Locate the cell with the specified text and output its [X, Y] center coordinate. 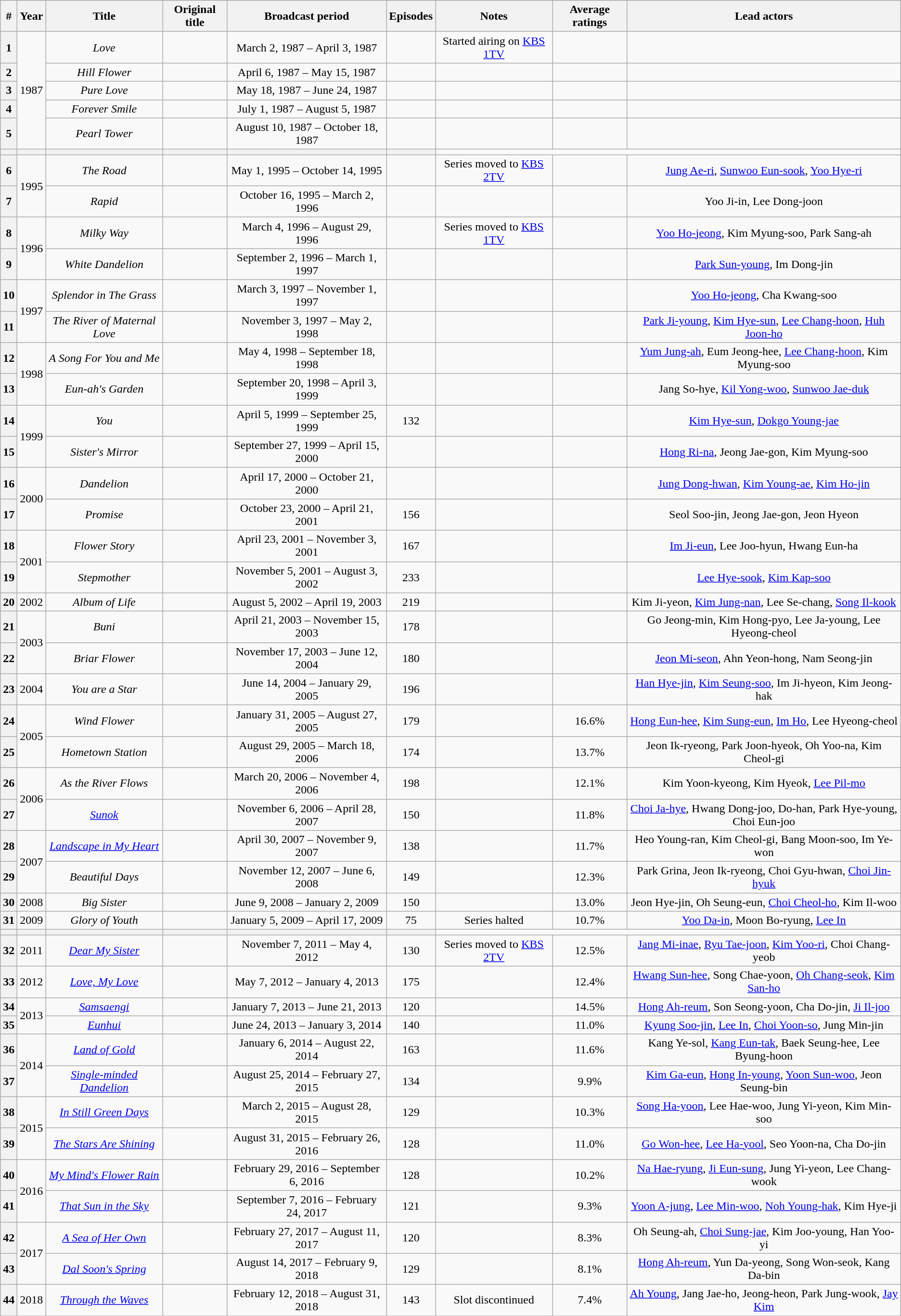
Album of Life [104, 602]
Yoo Ji-in, Lee Dong-joon [764, 201]
Landscape in My Heart [104, 846]
Milky Way [104, 233]
May 4, 1998 – September 18, 1998 [307, 358]
Hill Flower [104, 72]
Kim Hye-sun, Dokgo Young-jae [764, 421]
2007 [32, 862]
20 [9, 602]
September 2, 1996 – March 1, 1997 [307, 264]
13.7% [590, 752]
The Road [104, 170]
196 [411, 689]
Yum Jung-ah, Eum Jeong-hee, Lee Chang-hoon, Kim Myung-soo [764, 358]
Heo Young-ran, Kim Cheol-gi, Bang Moon-soo, Im Ye-won [764, 846]
7 [9, 201]
Song Ha-yoon, Lee Hae-woo, Jung Yi-yeon, Kim Min-soo [764, 1112]
Jung Ae-ri, Sunwoo Eun-sook, Yoo Hye-ri [764, 170]
12.1% [590, 783]
25 [9, 752]
8.3% [590, 1238]
14 [9, 421]
11.6% [590, 1050]
Series moved to KBS 1TV [494, 233]
2006 [32, 799]
November 5, 2001 – August 3, 2002 [307, 577]
Pearl Tower [104, 134]
149 [411, 878]
Jeon Ik-ryeong, Park Joon-hyeok, Oh Yoo-na, Kim Cheol-gi [764, 752]
15 [9, 452]
August 10, 1987 – October 18, 1987 [307, 134]
January 31, 2005 – August 27, 2005 [307, 721]
Started airing on KBS 1TV [494, 47]
August 14, 2017 – February 9, 2018 [307, 1269]
November 7, 2011 – May 4, 2012 [307, 951]
1996 [32, 248]
35 [9, 1025]
4 [9, 109]
The River of Maternal Love [104, 326]
Stepmother [104, 577]
19 [9, 577]
June 14, 2004 – January 29, 2005 [307, 689]
Land of Gold [104, 1050]
Na Hae-ryung, Ji Eun-sung, Jung Yi-yeon, Lee Chang-wook [764, 1175]
180 [411, 658]
2001 [32, 562]
Kim Ji-yeon, Kim Jung-nan, Lee Se-chang, Song Il-kook [764, 602]
April 17, 2000 – October 21, 2000 [307, 483]
February 27, 2017 – August 11, 2017 [307, 1238]
2 [9, 72]
February 29, 2016 – September 6, 2016 [307, 1175]
2017 [32, 1253]
2002 [32, 602]
June 9, 2008 – January 2, 2009 [307, 902]
Jeon Mi-seon, Ahn Yeon-hong, Nam Seong-jin [764, 658]
11.8% [590, 814]
22 [9, 658]
Dear My Sister [104, 951]
Average ratings [590, 16]
Broadcast period [307, 16]
August 25, 2014 – February 27, 2015 [307, 1081]
130 [411, 951]
9.9% [590, 1081]
2000 [32, 499]
Yoon A-jung, Lee Min-woo, Noh Young-hak, Kim Hye-ji [764, 1206]
September 7, 2016 – February 24, 2017 [307, 1206]
12.3% [590, 878]
Choi Ja-hye, Hwang Dong-joo, Do-han, Park Hye-young, Choi Eun-joo [764, 814]
2016 [32, 1190]
41 [9, 1206]
You are a Star [104, 689]
8.1% [590, 1269]
Kim Yoon-kyeong, Kim Hyeok, Lee Pil-mo [764, 783]
163 [411, 1050]
Sister's Mirror [104, 452]
Hong Eun-hee, Kim Sung-eun, Im Ho, Lee Hyeong-cheol [764, 721]
233 [411, 577]
13 [9, 390]
75 [411, 920]
Episodes [411, 16]
February 12, 2018 – August 31, 2018 [307, 1300]
134 [411, 1081]
1 [9, 47]
44 [9, 1300]
Jeon Hye-jin, Oh Seung-eun, Choi Cheol-ho, Kim Il-woo [764, 902]
10.7% [590, 920]
November 3, 1997 – May 2, 1998 [307, 326]
12 [9, 358]
138 [411, 846]
143 [411, 1300]
12.4% [590, 982]
Notes [494, 16]
Year [32, 16]
21 [9, 626]
9.3% [590, 1206]
Original title [195, 16]
March 2, 2015 – August 28, 2015 [307, 1112]
November 12, 2007 – June 6, 2008 [307, 878]
# [9, 16]
Kyung Soo-jin, Lee In, Choi Yoon-so, Jung Min-jin [764, 1025]
In Still Green Days [104, 1112]
Lee Hye-sook, Kim Kap-soo [764, 577]
16 [9, 483]
Jang Mi-inae, Ryu Tae-joon, Kim Yoo-ri, Choi Chang-yeob [764, 951]
Hong Ah-reum, Son Seong-yoon, Cha Do-jin, Ji Il-joo [764, 1007]
Han Hye-jin, Kim Seung-soo, Im Ji-hyeon, Kim Jeong-hak [764, 689]
Go Jeong-min, Kim Hong-pyo, Lee Ja-young, Lee Hyeong-cheol [764, 626]
Flower Story [104, 546]
Forever Smile [104, 109]
Lead actors [764, 16]
Yoo Ho-jeong, Cha Kwang-soo [764, 295]
Hong Ah-reum, Yun Da-yeong, Song Won-seok, Kang Da-bin [764, 1269]
Jang So-hye, Kil Yong-woo, Sunwoo Jae-duk [764, 390]
37 [9, 1081]
30 [9, 902]
Pure Love [104, 90]
The Stars Are Shining [104, 1143]
November 17, 2003 – June 12, 2004 [307, 658]
Oh Seung-ah, Choi Sung-jae, Kim Joo-young, Han Yoo-yi [764, 1238]
You [104, 421]
Hwang Sun-hee, Song Chae-yoon, Oh Chang-seok, Kim San-ho [764, 982]
1995 [32, 186]
April 23, 2001 – November 3, 2001 [307, 546]
April 30, 2007 – November 9, 2007 [307, 846]
17 [9, 515]
11 [9, 326]
September 27, 1999 – April 15, 2000 [307, 452]
October 23, 2000 – April 21, 2001 [307, 515]
Yoo Da-in, Moon Bo-ryung, Lee In [764, 920]
10.3% [590, 1112]
Buni [104, 626]
2013 [32, 1016]
Love, My Love [104, 982]
April 5, 1999 – September 25, 1999 [307, 421]
156 [411, 515]
March 4, 1996 – August 29, 1996 [307, 233]
16.6% [590, 721]
Eun-ah's Garden [104, 390]
Big Sister [104, 902]
A Sea of Her Own [104, 1238]
Slot discontinued [494, 1300]
167 [411, 546]
2018 [32, 1300]
Rapid [104, 201]
121 [411, 1206]
42 [9, 1238]
Title [104, 16]
178 [411, 626]
Beautiful Days [104, 878]
10 [9, 295]
31 [9, 920]
Seol Soo-jin, Jeong Jae-gon, Jeon Hyeon [764, 515]
8 [9, 233]
August 5, 2002 – April 19, 2003 [307, 602]
9 [9, 264]
Single-minded Dandelion [104, 1081]
2015 [32, 1128]
Park Grina, Jeon Ik-ryeong, Choi Gyu-hwan, Choi Jin-hyuk [764, 878]
2012 [32, 982]
1997 [32, 311]
Dandelion [104, 483]
Love [104, 47]
132 [411, 421]
38 [9, 1112]
23 [9, 689]
Ah Young, Jang Jae-ho, Jeong-heon, Park Jung-wook, Jay Kim [764, 1300]
Through the Waves [104, 1300]
2009 [32, 920]
10.2% [590, 1175]
14.5% [590, 1007]
18 [9, 546]
7.4% [590, 1300]
39 [9, 1143]
September 20, 1998 – April 3, 1999 [307, 390]
140 [411, 1025]
6 [9, 170]
White Dandelion [104, 264]
Yoo Ho-jeong, Kim Myung-soo, Park Sang-ah [764, 233]
12.5% [590, 951]
219 [411, 602]
Briar Flower [104, 658]
1998 [32, 374]
40 [9, 1175]
January 5, 2009 – April 17, 2009 [307, 920]
Hong Ri-na, Jeong Jae-gon, Kim Myung-soo [764, 452]
Im Ji-eun, Lee Joo-hyun, Hwang Eun-ha [764, 546]
11.7% [590, 846]
Park Ji-young, Kim Hye-sun, Lee Chang-hoon, Huh Joon-ho [764, 326]
29 [9, 878]
179 [411, 721]
Promise [104, 515]
36 [9, 1050]
May 18, 1987 – June 24, 1987 [307, 90]
2004 [32, 689]
28 [9, 846]
1999 [32, 436]
August 29, 2005 – March 18, 2006 [307, 752]
That Sun in the Sky [104, 1206]
24 [9, 721]
Glory of Youth [104, 920]
Dal Soon's Spring [104, 1269]
2014 [32, 1065]
April 21, 2003 – November 15, 2003 [307, 626]
Wind Flower [104, 721]
January 7, 2013 – June 21, 2013 [307, 1007]
32 [9, 951]
33 [9, 982]
Series halted [494, 920]
Samsaengi [104, 1007]
2005 [32, 736]
May 7, 2012 – January 4, 2013 [307, 982]
1987 [32, 90]
34 [9, 1007]
27 [9, 814]
2003 [32, 642]
174 [411, 752]
Kang Ye-sol, Kang Eun-tak, Baek Seung-hee, Lee Byung-hoon [764, 1050]
March 20, 2006 – November 4, 2006 [307, 783]
43 [9, 1269]
A Song For You and Me [104, 358]
May 1, 1995 – October 14, 1995 [307, 170]
5 [9, 134]
March 3, 1997 – November 1, 1997 [307, 295]
Jung Dong-hwan, Kim Young-ae, Kim Ho-jin [764, 483]
August 31, 2015 – February 26, 2016 [307, 1143]
Park Sun-young, Im Dong-jin [764, 264]
26 [9, 783]
175 [411, 982]
March 2, 1987 – April 3, 1987 [307, 47]
Eunhui [104, 1025]
Sunok [104, 814]
Go Won-hee, Lee Ha-yool, Seo Yoon-na, Cha Do-jin [764, 1143]
Hometown Station [104, 752]
13.0% [590, 902]
Kim Ga-eun, Hong In-young, Yoon Sun-woo, Jeon Seung-bin [764, 1081]
My Mind's Flower Rain [104, 1175]
Splendor in The Grass [104, 295]
April 6, 1987 – May 15, 1987 [307, 72]
2011 [32, 951]
January 6, 2014 – August 22, 2014 [307, 1050]
November 6, 2006 – April 28, 2007 [307, 814]
As the River Flows [104, 783]
July 1, 1987 – August 5, 1987 [307, 109]
2008 [32, 902]
June 24, 2013 – January 3, 2014 [307, 1025]
3 [9, 90]
198 [411, 783]
October 16, 1995 – March 2, 1996 [307, 201]
